Capture the cell that displays the provided text and extract its [X, Y] central coordinate. 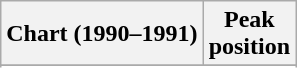
Chart (1990–1991) [102, 34]
Peakposition [249, 34]
